Search for the cell housing the specified text and yield its [x, y] center coordinate. 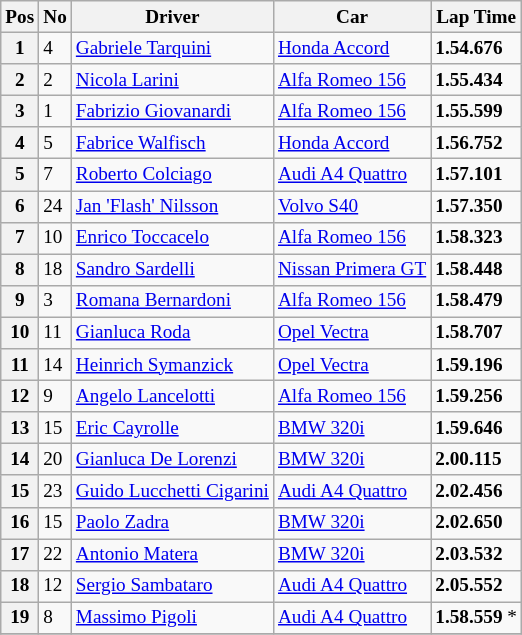
19 [20, 618]
Fabrice Walfisch [172, 143]
Sergio Sambataro [172, 586]
1.59.256 [476, 396]
Gianluca De Lorenzi [172, 460]
1.58.707 [476, 333]
1.54.676 [476, 48]
2.02.456 [476, 491]
22 [56, 554]
Angelo Lancelotti [172, 396]
17 [20, 554]
1.55.434 [476, 80]
Romana Bernardoni [172, 301]
Car [352, 17]
1.57.101 [476, 175]
Gabriele Tarquini [172, 48]
Fabrizio Giovanardi [172, 111]
Jan 'Flash' Nilsson [172, 206]
Guido Lucchetti Cigarini [172, 491]
Enrico Toccacelo [172, 238]
Nissan Primera GT [352, 270]
2.03.532 [476, 554]
Eric Cayrolle [172, 428]
1.59.646 [476, 428]
2.00.115 [476, 460]
16 [20, 523]
1.58.448 [476, 270]
Gianluca Roda [172, 333]
Pos [20, 17]
Volvo S40 [352, 206]
20 [56, 460]
Paolo Zadra [172, 523]
1.55.599 [476, 111]
Antonio Matera [172, 554]
Sandro Sardelli [172, 270]
Massimo Pigoli [172, 618]
1.57.350 [476, 206]
1.58.479 [476, 301]
Roberto Colciago [172, 175]
1.59.196 [476, 365]
1.58.559 * [476, 618]
Heinrich Symanzick [172, 365]
24 [56, 206]
23 [56, 491]
Driver [172, 17]
2.05.552 [476, 586]
13 [20, 428]
1.58.323 [476, 238]
Nicola Larini [172, 80]
No [56, 17]
Lap Time [476, 17]
6 [20, 206]
2.02.650 [476, 523]
1.56.752 [476, 143]
